Identify which cell holds the provided text, then report its [X, Y] central coordinate. 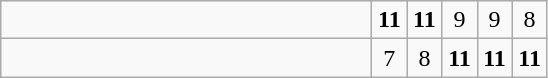
7 [390, 58]
